Return the (X, Y) coordinate for the center point of the cell that contains the specified text.  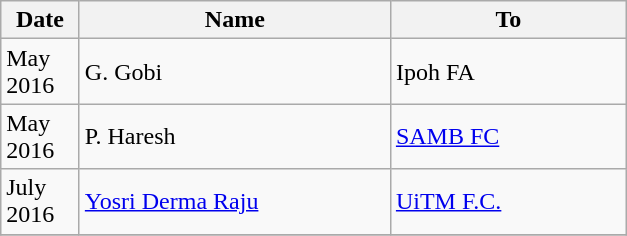
G. Gobi (234, 72)
UiTM F.C. (508, 202)
Yosri Derma Raju (234, 202)
To (508, 20)
July 2016 (40, 202)
P. Haresh (234, 136)
SAMB FC (508, 136)
Ipoh FA (508, 72)
Name (234, 20)
Date (40, 20)
